For the text-containing cell, return its midpoint in [X, Y] coordinate format. 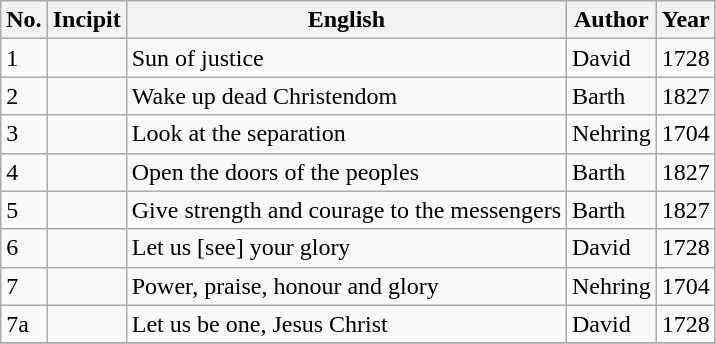
3 [24, 134]
No. [24, 20]
6 [24, 248]
7 [24, 286]
4 [24, 172]
5 [24, 210]
Open the doors of the peoples [346, 172]
Wake up dead Christendom [346, 96]
7a [24, 324]
English [346, 20]
Look at the separation [346, 134]
1 [24, 58]
Give strength and courage to the messengers [346, 210]
Author [612, 20]
Let us be one, Jesus Christ [346, 324]
Power, praise, honour and glory [346, 286]
Incipit [86, 20]
Year [686, 20]
Sun of justice [346, 58]
Let us [see] your glory [346, 248]
2 [24, 96]
